Determine the (X, Y) coordinate at the center of the cell enclosing the given text.  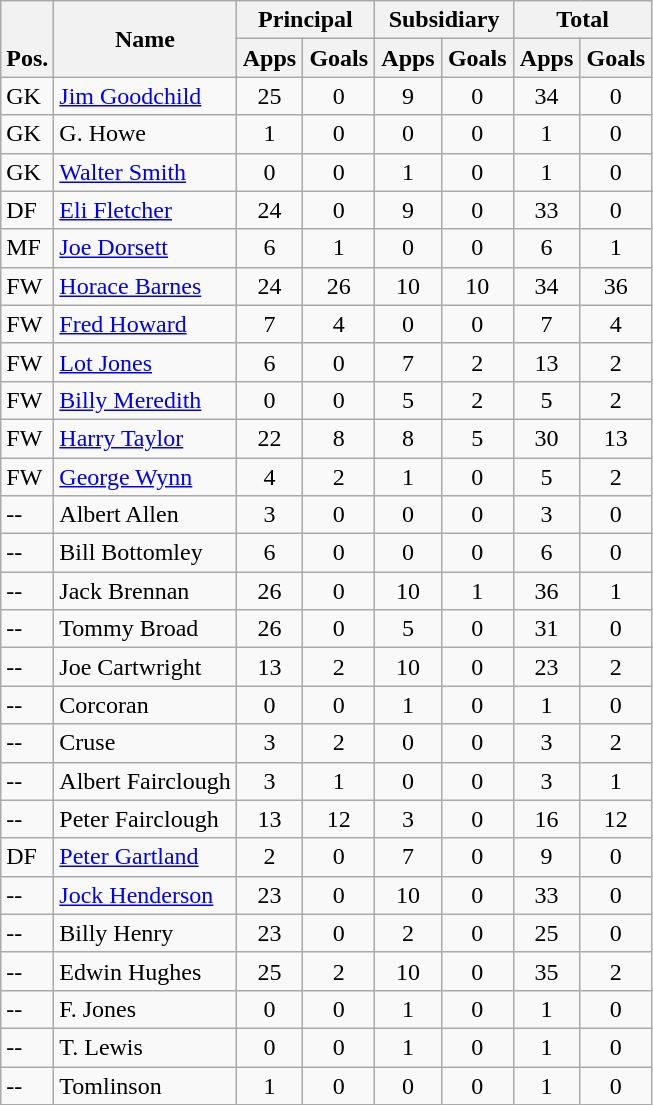
George Wynn (145, 477)
Joe Dorsett (145, 248)
Billy Meredith (145, 400)
Jim Goodchild (145, 96)
Edwin Hughes (145, 971)
Lot Jones (145, 362)
Eli Fletcher (145, 210)
Jack Brennan (145, 591)
30 (546, 438)
Bill Bottomley (145, 553)
Jock Henderson (145, 895)
Albert Fairclough (145, 781)
Albert Allen (145, 515)
Name (145, 39)
Joe Cartwright (145, 667)
Harry Taylor (145, 438)
Corcoran (145, 705)
G. Howe (145, 134)
35 (546, 971)
Cruse (145, 743)
Walter Smith (145, 172)
Billy Henry (145, 933)
MF (28, 248)
Horace Barnes (145, 286)
31 (546, 629)
Tomlinson (145, 1085)
T. Lewis (145, 1047)
F. Jones (145, 1009)
Pos. (28, 39)
22 (270, 438)
Subsidiary (444, 20)
Principal (306, 20)
Total (582, 20)
Peter Gartland (145, 857)
16 (546, 819)
Tommy Broad (145, 629)
Fred Howard (145, 324)
Peter Fairclough (145, 819)
